Determine the (X, Y) coordinate at the center of the cell enclosing the given text.  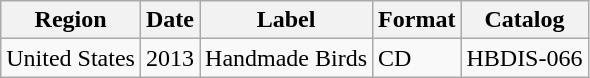
CD (417, 58)
HBDIS-066 (524, 58)
Catalog (524, 20)
2013 (170, 58)
Format (417, 20)
United States (71, 58)
Label (286, 20)
Handmade Birds (286, 58)
Date (170, 20)
Region (71, 20)
